Output the [x, y] coordinate of the center of the cell containing the given text.  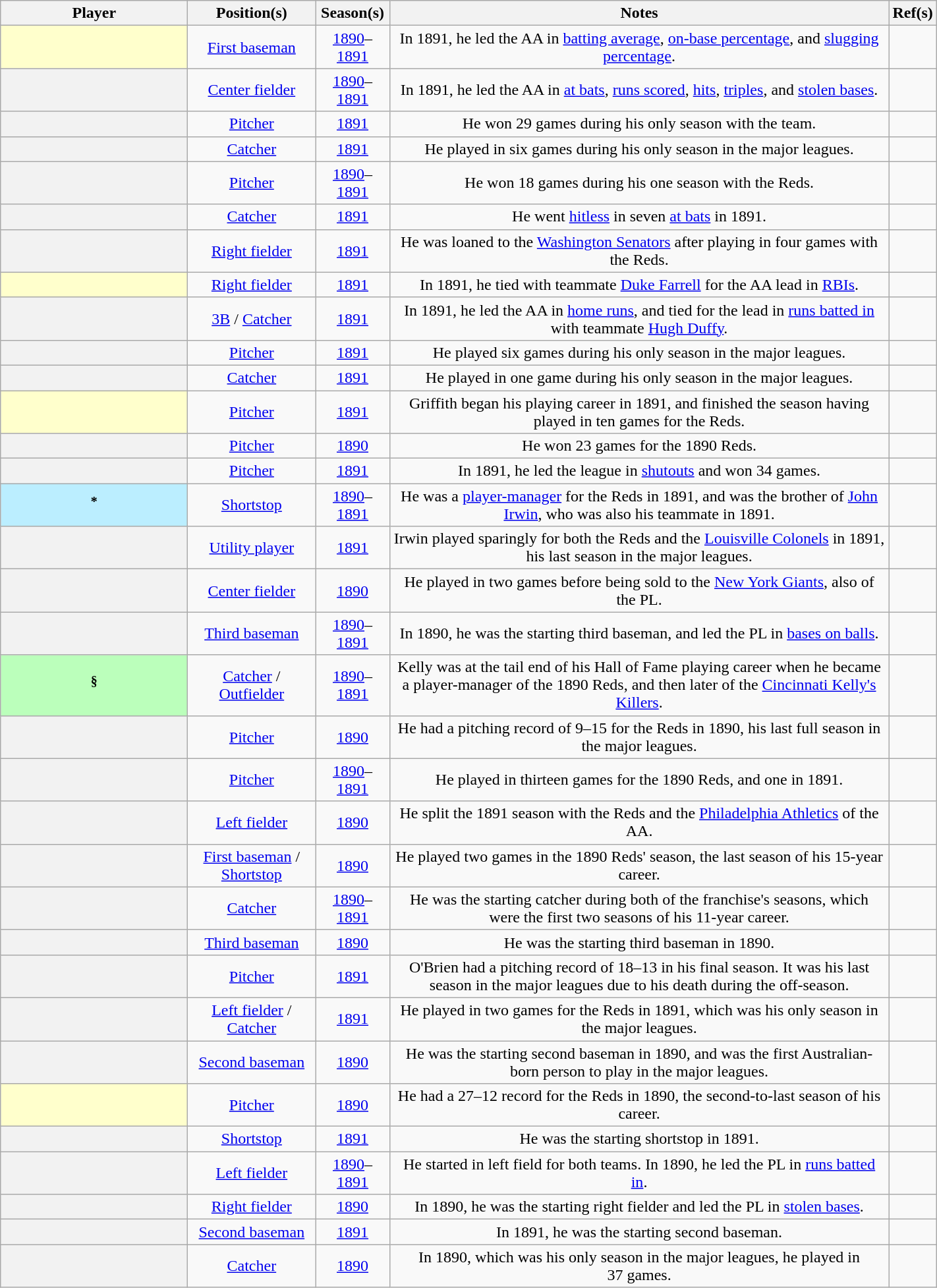
In 1891, he led the AA in home runs, and tied for the lead in runs batted in with teammate Hugh Duffy. [639, 319]
Irwin played sparingly for both the Reds and the Louisville Colonels in 1891, his last season in the major leagues. [639, 548]
He played in two games before being sold to the New York Giants, also of the PL. [639, 590]
He was the starting third baseman in 1890. [639, 942]
He played two games in the 1890 Reds' season, the last season of his 15-year career. [639, 866]
He had a pitching record of 9–15 for the Reds in 1890, his last full season in the major leagues. [639, 737]
O'Brien had a pitching record of 18–13 in his final season. It was his last season in the major leagues due to his death during the off-season. [639, 976]
First baseman / Shortstop [252, 866]
Notes [639, 13]
§ [94, 685]
He started in left field for both teams. In 1890, he led the PL in runs batted in. [639, 1173]
Player [94, 13]
In 1890, he was the starting right fielder and led the PL in stolen bases. [639, 1207]
Utility player [252, 548]
He played six games during his only season in the major leagues. [639, 352]
Season(s) [353, 13]
In 1891, he tied with teammate Duke Farrell for the AA lead in RBIs. [639, 285]
Griffith began his playing career in 1891, and finished the season having played in ten games for the Reds. [639, 411]
He played in two games for the Reds in 1891, which was his only season in the major leagues. [639, 1019]
He won 18 games during his one season with the Reds. [639, 183]
He was the starting catcher during both of the franchise's seasons, which were the first two seasons of his 11-year career. [639, 908]
He played in one game during his only season in the major leagues. [639, 378]
3B / Catcher [252, 319]
He was the starting second baseman in 1890, and was the first Australian-born person to play in the major leagues. [639, 1062]
In 1891, he led the AA in at bats, runs scored, hits, triples, and stolen bases. [639, 90]
Ref(s) [913, 13]
* [94, 505]
In 1890, which was his only season in the major leagues, he played in 37 games. [639, 1266]
In 1891, he was the starting second baseman. [639, 1232]
In 1891, he led the league in shutouts and won 34 games. [639, 471]
He was loaned to the Washington Senators after playing in four games with the Reds. [639, 250]
He played in six games during his only season in the major leagues. [639, 149]
He had a 27–12 record for the Reds in 1890, the second-to-last season of his career. [639, 1106]
He went hitless in seven at bats in 1891. [639, 217]
He won 23 games for the 1890 Reds. [639, 446]
Left fielder / Catcher [252, 1019]
He split the 1891 season with the Reds and the Philadelphia Athletics of the AA. [639, 822]
Catcher / Outfielder [252, 685]
First baseman [252, 47]
He played in thirteen games for the 1890 Reds, and one in 1891. [639, 780]
In 1890, he was the starting third baseman, and led the PL in bases on balls. [639, 634]
He was a player-manager for the Reds in 1891, and was the brother of John Irwin, who was also his teammate in 1891. [639, 505]
He was the starting shortstop in 1891. [639, 1139]
Position(s) [252, 13]
He won 29 games during his only season with the team. [639, 124]
In 1891, he led the AA in batting average, on-base percentage, and slugging percentage. [639, 47]
